Return [X, Y] of the center of cell containing provided text 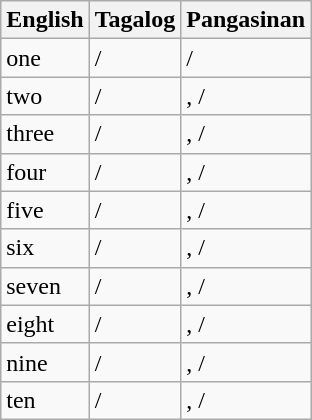
Pangasinan [246, 20]
one [45, 58]
three [45, 134]
four [45, 172]
five [45, 210]
eight [45, 324]
seven [45, 286]
nine [45, 362]
six [45, 248]
English [45, 20]
ten [45, 400]
Tagalog [135, 20]
two [45, 96]
